For the text-containing cell, return its midpoint in [X, Y] coordinate format. 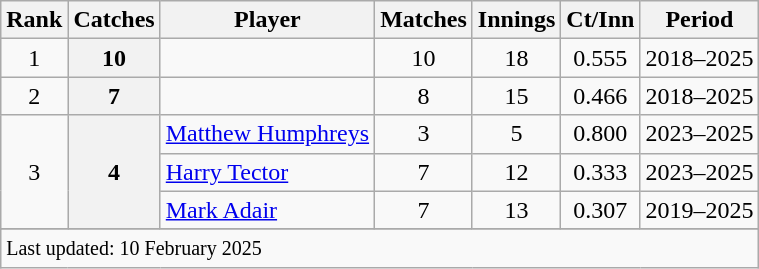
Catches [114, 20]
5 [516, 134]
Last updated: 10 February 2025 [380, 248]
0.333 [600, 172]
18 [516, 58]
15 [516, 96]
8 [424, 96]
Matthew Humphreys [267, 134]
Player [267, 20]
1 [34, 58]
Matches [424, 20]
2 [34, 96]
Ct/Inn [600, 20]
0.466 [600, 96]
2019–2025 [700, 210]
0.555 [600, 58]
Harry Tector [267, 172]
12 [516, 172]
0.307 [600, 210]
Innings [516, 20]
Period [700, 20]
13 [516, 210]
4 [114, 172]
Rank [34, 20]
0.800 [600, 134]
Mark Adair [267, 210]
